Detect which cell encompasses the target text, then output its (x, y) center coordinate. 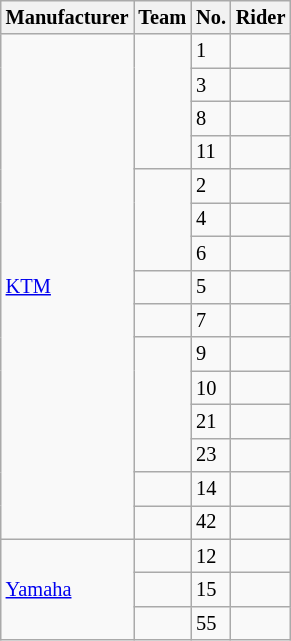
2 (211, 186)
Rider (261, 17)
No. (211, 17)
15 (211, 589)
6 (211, 253)
14 (211, 489)
4 (211, 219)
1 (211, 51)
5 (211, 287)
KTM (68, 286)
11 (211, 152)
21 (211, 421)
9 (211, 354)
Manufacturer (68, 17)
7 (211, 320)
Yamaha (68, 590)
3 (211, 85)
23 (211, 455)
8 (211, 118)
42 (211, 522)
55 (211, 623)
12 (211, 556)
10 (211, 388)
Team (163, 17)
